Determine the (x, y) coordinate at the center of the cell enclosing the given text.  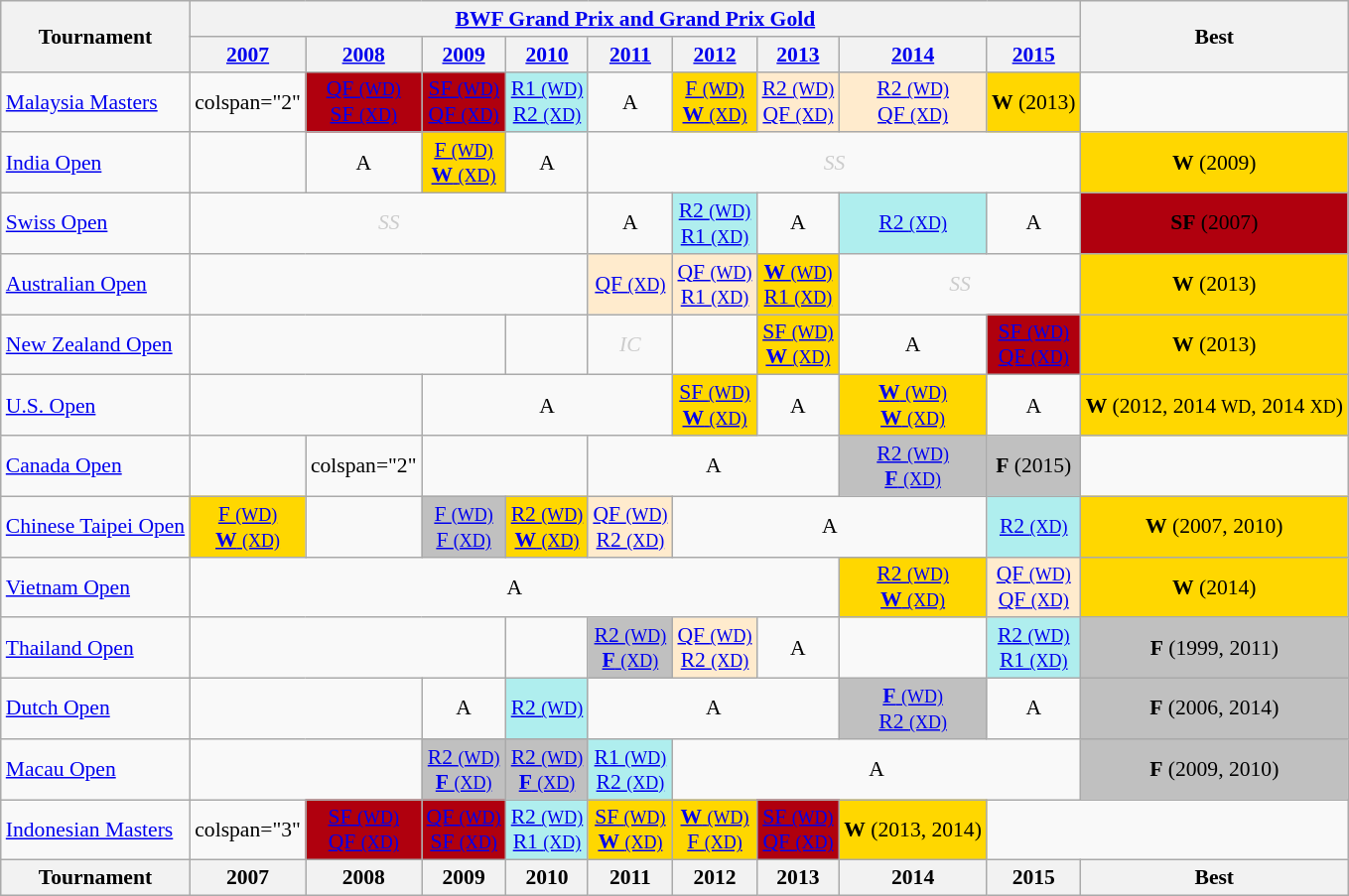
W (2007, 2010) (1215, 526)
U.S. Open (95, 405)
F (1999, 2011) (1215, 649)
R2 (WD) F (XD) (913, 466)
Indonesian Masters (95, 830)
Canada Open (95, 466)
SF (2007) (1215, 224)
QF (WD)R2 (XD) (715, 649)
Chinese Taipei Open (95, 526)
F (WD)R2 (XD) (913, 708)
Thailand Open (95, 649)
QF (WD) SF (XD) (465, 830)
colspan="3" (248, 830)
W (2012, 2014 WD, 2014 XD) (1215, 405)
W (2014) (1215, 587)
W (WD)R1 (XD) (798, 284)
QF (WD)R1 (XD) (715, 284)
SF (WD) W (XD) (629, 830)
Macau Open (95, 770)
Swiss Open (95, 224)
F (WD)F (XD) (465, 526)
F (2015) (1034, 466)
Australian Open (95, 284)
India Open (95, 163)
W (WD) F (XD) (715, 830)
QF (WD)QF (XD) (1034, 587)
W (2013, 2014) (913, 830)
R2 (WD)R1 (XD) (1034, 649)
F (2006, 2014) (1215, 708)
Dutch Open (95, 708)
QF (XD) (629, 284)
Vietnam Open (95, 587)
F (2009, 2010) (1215, 770)
W (2009) (1215, 163)
W (WD)W (XD) (913, 405)
Malaysia Masters (95, 101)
QF (WD)SF (XD) (363, 101)
R2 (WD) (548, 708)
QF (WD) R2 (XD) (629, 526)
New Zealand Open (95, 345)
BWF Grand Prix and Grand Prix Gold (635, 19)
IC (629, 345)
